Return [x, y] of the center of cell containing provided text 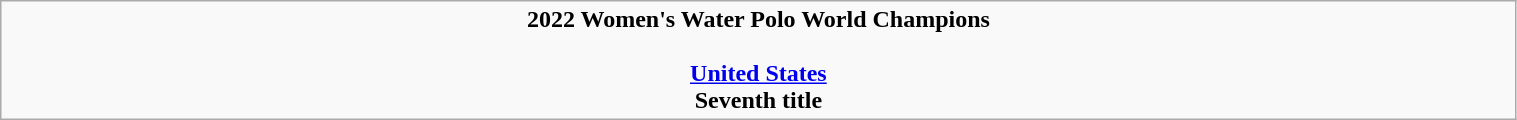
2022 Women's Water Polo World ChampionsUnited StatesSeventh title [758, 60]
